Scan for the cell matching the given text and deliver its [x, y] coordinate at center. 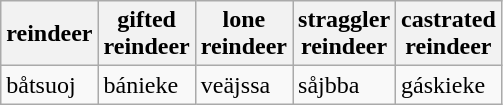
bánieke [146, 85]
reindeer [50, 34]
lonereindeer [244, 34]
stragglerreindeer [344, 34]
giftedreindeer [146, 34]
båtsuoj [50, 85]
såjbba [344, 85]
gáskieke [449, 85]
castratedreindeer [449, 34]
veäjssa [244, 85]
